Find where the given text appears and provide that cell's center as (X, Y) coordinate. 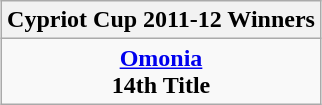
Cypriot Cup 2011-12 Winners (162, 20)
Omonia14th Title (162, 72)
